For the text-containing cell, return its midpoint in (x, y) coordinate format. 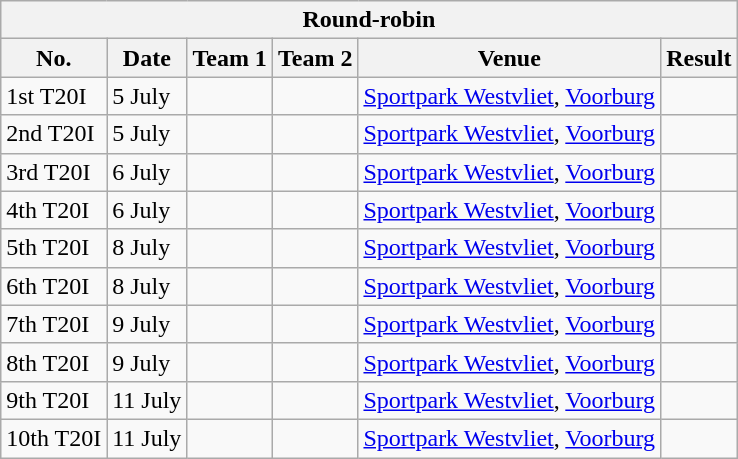
1st T20I (54, 96)
4th T20I (54, 210)
3rd T20I (54, 172)
Team 1 (230, 58)
Date (147, 58)
7th T20I (54, 324)
9th T20I (54, 400)
Team 2 (315, 58)
8th T20I (54, 362)
10th T20I (54, 438)
Venue (510, 58)
6th T20I (54, 286)
2nd T20I (54, 134)
Result (699, 58)
5th T20I (54, 248)
No. (54, 58)
Round-robin (369, 20)
